Find where the given text appears and provide that cell's center as (X, Y) coordinate. 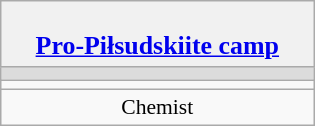
Chemist (158, 108)
Pro-Piłsudskiite camp (158, 34)
